Find where the given text appears and provide that cell's center as [x, y] coordinate. 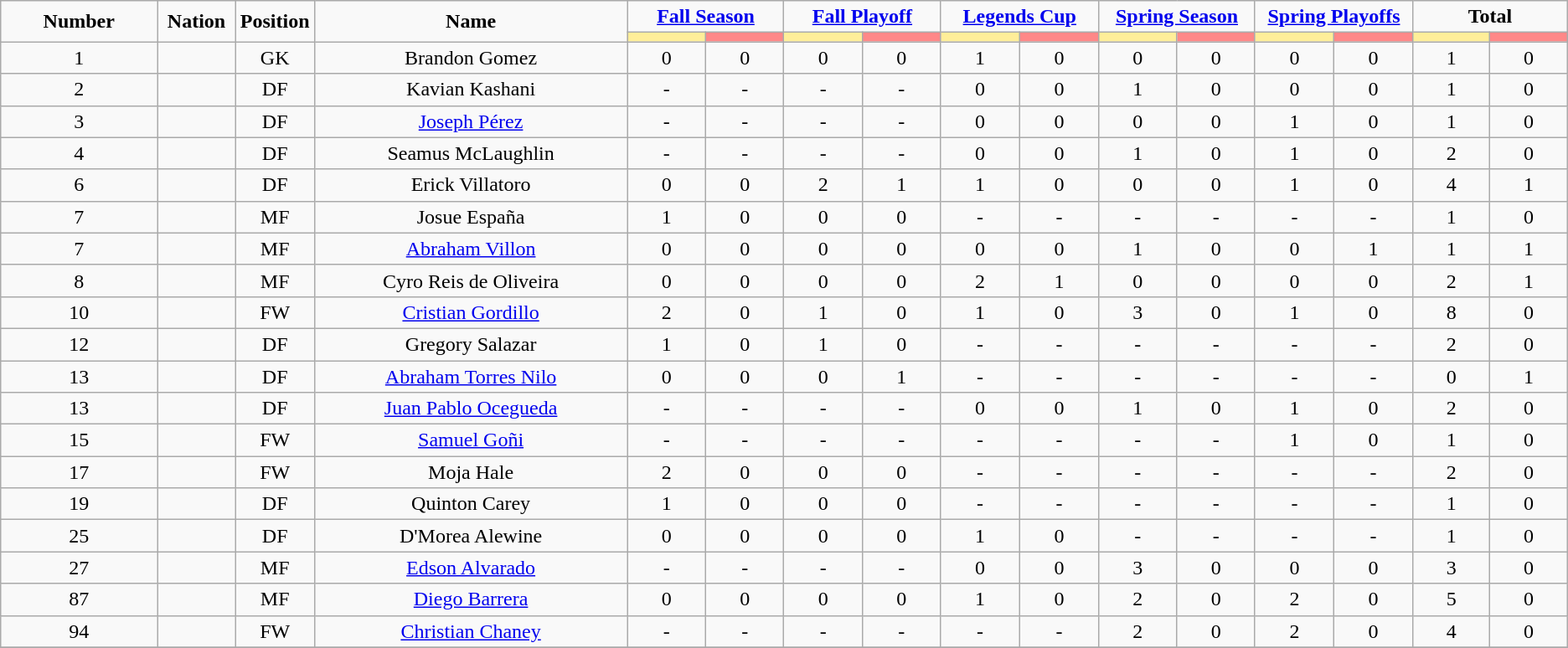
Cyro Reis de Oliveira [471, 280]
6 [79, 185]
Cristian Gordillo [471, 312]
Diego Barrera [471, 599]
Spring Season [1178, 17]
Brandon Gomez [471, 58]
27 [79, 568]
Samuel Goñi [471, 440]
Christian Chaney [471, 631]
Gregory Salazar [471, 344]
94 [79, 631]
Quinton Carey [471, 504]
19 [79, 504]
Erick Villatoro [471, 185]
Kavian Kashani [471, 90]
10 [79, 312]
GK [275, 58]
Position [275, 22]
Joseph Pérez [471, 121]
Juan Pablo Ocegueda [471, 409]
D'Morea Alewine [471, 536]
15 [79, 440]
12 [79, 344]
Name [471, 22]
Spring Playoffs [1333, 17]
Fall Season [705, 17]
Seamus McLaughlin [471, 153]
Moja Hale [471, 472]
Edson Alvarado [471, 568]
25 [79, 536]
Josue España [471, 217]
87 [79, 599]
Legends Cup [1020, 17]
5 [1452, 599]
Fall Playoff [863, 17]
Abraham Torres Nilo [471, 376]
Abraham Villon [471, 249]
Nation [197, 22]
Total [1491, 17]
17 [79, 472]
Number [79, 22]
